Capture the cell that displays the provided text and extract its [x, y] central coordinate. 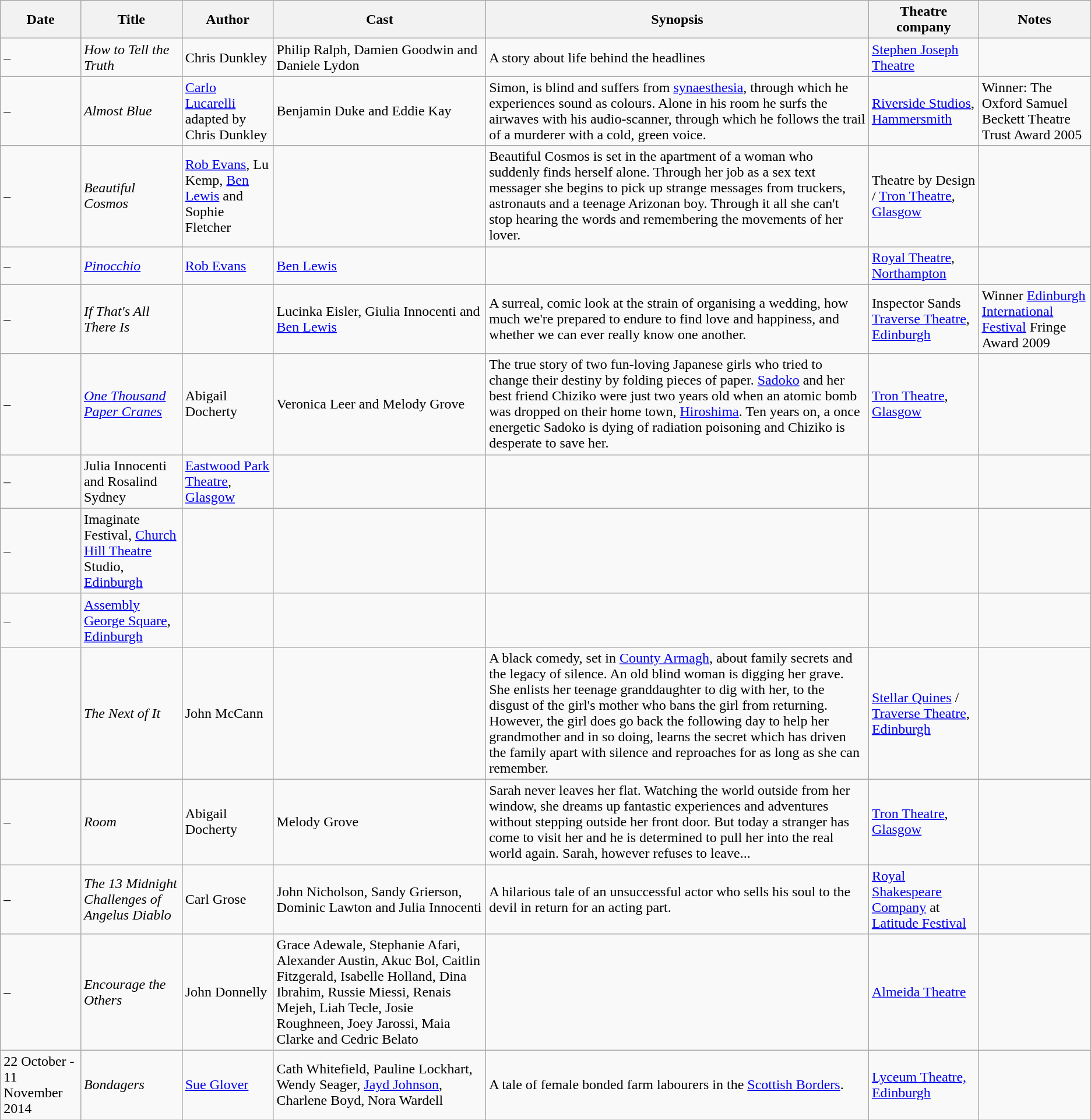
Royal Shakespeare Company at Latitude Festival [923, 900]
22 October - 11 November 2014 [41, 1085]
The Next of It [131, 713]
Theatre company [923, 20]
Lyceum Theatre, Edinburgh [923, 1085]
Title [131, 20]
Veronica Leer and Melody Grove [380, 404]
How to Tell the Truth [131, 57]
If That's All There Is [131, 319]
Julia Innocenti and Rosalind Sydney [131, 481]
Synopsis [677, 20]
Author [227, 20]
Inspector Sands Traverse Theatre, Edinburgh [923, 319]
Almost Blue [131, 111]
Stephen Joseph Theatre [923, 57]
Encourage the Others [131, 992]
A hilarious tale of an unsuccessful actor who sells his soul to the devil in return for an acting part. [677, 900]
Cast [380, 20]
Bondagers [131, 1085]
Lucinka Eisler, Giulia Innocenti and Ben Lewis [380, 319]
Chris Dunkley [227, 57]
Beautiful Cosmos [131, 196]
Carlo Lucarelli adapted by Chris Dunkley [227, 111]
One Thousand Paper Cranes [131, 404]
Date [41, 20]
Assembly George Square, Edinburgh [131, 620]
Almeida Theatre [923, 992]
Royal Theatre, Northampton [923, 266]
Cath Whitefield, Pauline Lockhart, Wendy Seager, Jayd Johnson, Charlene Boyd, Nora Wardell [380, 1085]
Pinocchio [131, 266]
Winner: The Oxford Samuel Beckett Theatre Trust Award 2005 [1034, 111]
Rob Evans [227, 266]
Theatre by Design / Tron Theatre, Glasgow [923, 196]
Imaginate Festival, Church Hill Theatre Studio, Edinburgh [131, 551]
John McCann [227, 713]
A story about life behind the headlines [677, 57]
Stellar Quines / Traverse Theatre, Edinburgh [923, 713]
Winner Edinburgh International Festival Fringe Award 2009 [1034, 319]
Rob Evans, Lu Kemp, Ben Lewis and Sophie Fletcher [227, 196]
A tale of female bonded farm labourers in the Scottish Borders. [677, 1085]
Notes [1034, 20]
Sue Glover [227, 1085]
Melody Grove [380, 822]
Eastwood Park Theatre, Glasgow [227, 481]
Philip Ralph, Damien Goodwin and Daniele Lydon [380, 57]
John Donnelly [227, 992]
Carl Grose [227, 900]
The 13 Midnight Challenges of Angelus Diablo [131, 900]
Benjamin Duke and Eddie Kay [380, 111]
Riverside Studios, Hammersmith [923, 111]
Room [131, 822]
John Nicholson, Sandy Grierson, Dominic Lawton and Julia Innocenti [380, 900]
Ben Lewis [380, 266]
